Search for the cell housing the specified text and yield its (x, y) center coordinate. 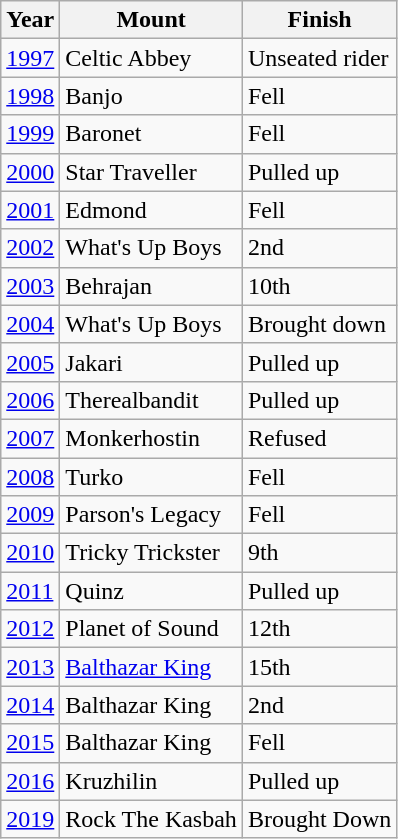
Star Traveller (152, 172)
Planet of Sound (152, 629)
Rock The Kasbah (152, 819)
2001 (30, 210)
Refused (319, 438)
1998 (30, 96)
Therealbandit (152, 400)
2006 (30, 400)
Edmond (152, 210)
Brought Down (319, 819)
2013 (30, 667)
2005 (30, 362)
Brought down (319, 324)
1999 (30, 134)
Year (30, 20)
2010 (30, 553)
Finish (319, 20)
2008 (30, 477)
Baronet (152, 134)
12th (319, 629)
Unseated rider (319, 58)
15th (319, 667)
Mount (152, 20)
2016 (30, 781)
2007 (30, 438)
2004 (30, 324)
2019 (30, 819)
Kruzhilin (152, 781)
Tricky Trickster (152, 553)
Banjo (152, 96)
10th (319, 286)
2009 (30, 515)
Parson's Legacy (152, 515)
Turko (152, 477)
9th (319, 553)
1997 (30, 58)
2015 (30, 743)
2003 (30, 286)
Celtic Abbey (152, 58)
2014 (30, 705)
2012 (30, 629)
Behrajan (152, 286)
2002 (30, 248)
Monkerhostin (152, 438)
Quinz (152, 591)
Jakari (152, 362)
2000 (30, 172)
2011 (30, 591)
